Pinpoint the cell where the given text exists, returning its [x, y] midpoint coordinate. 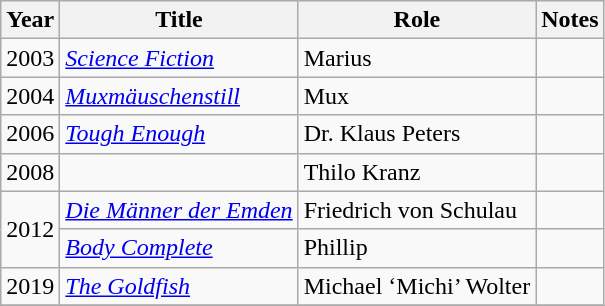
Role [417, 20]
2019 [30, 286]
2008 [30, 172]
Phillip [417, 248]
2003 [30, 58]
Friedrich von Schulau [417, 210]
Thilo Kranz [417, 172]
Year [30, 20]
Science Fiction [179, 58]
2006 [30, 134]
Mux [417, 96]
Dr. Klaus Peters [417, 134]
The Goldfish [179, 286]
Marius [417, 58]
Title [179, 20]
2012 [30, 229]
Notes [570, 20]
Die Männer der Emden [179, 210]
Michael ‘Michi’ Wolter [417, 286]
Body Complete [179, 248]
2004 [30, 96]
Tough Enough [179, 134]
Muxmäuschenstill [179, 96]
